Identify which cell holds the provided text, then report its (X, Y) central coordinate. 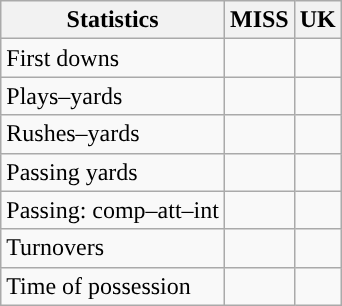
MISS (259, 20)
Passing: comp–att–int (113, 210)
Statistics (113, 20)
Plays–yards (113, 96)
UK (318, 20)
Turnovers (113, 248)
First downs (113, 58)
Time of possession (113, 286)
Passing yards (113, 172)
Rushes–yards (113, 134)
